For the text-containing cell, return its midpoint in (x, y) coordinate format. 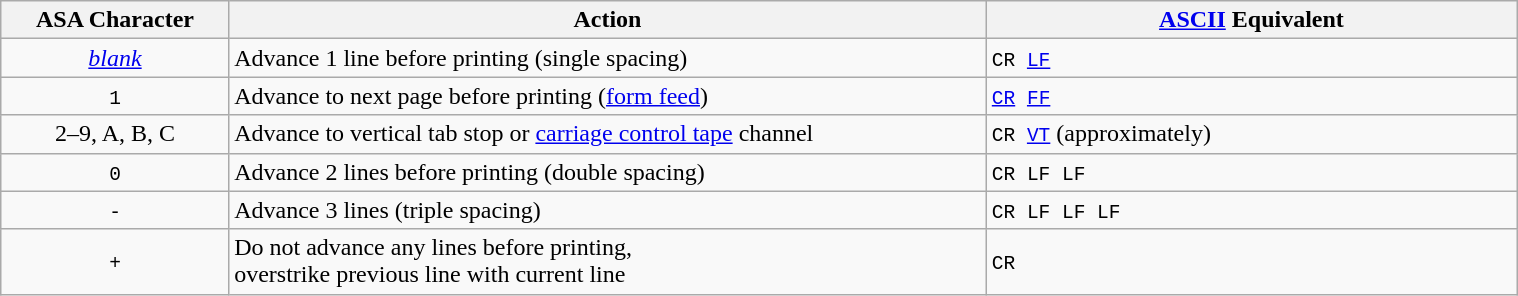
Advance 3 lines (triple spacing) (608, 210)
- (114, 210)
0 (114, 172)
CR FF (1251, 96)
Advance 1 line before printing (single spacing) (608, 58)
CR LF LF (1251, 172)
CR LF LF LF (1251, 210)
Do not advance any lines before printing,overstrike previous line with current line (608, 262)
ASCII Equivalent (1251, 20)
ASA Character (114, 20)
Action (608, 20)
2–9, A, B, C (114, 134)
Advance to vertical tab stop or carriage control tape channel (608, 134)
CR LF (1251, 58)
CR (1251, 262)
blank (114, 58)
CR VT (approximately) (1251, 134)
1 (114, 96)
+ (114, 262)
Advance 2 lines before printing (double spacing) (608, 172)
Advance to next page before printing (form feed) (608, 96)
